Extract the (X, Y) coordinate from the center of the cell holding the provided text.  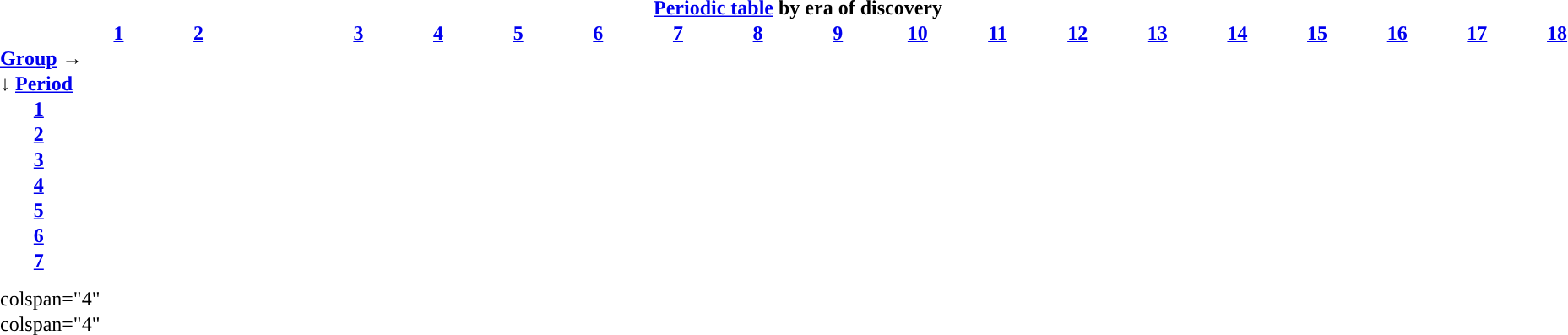
8 (758, 34)
13 (1158, 34)
colspan="4" (39, 299)
12 (1077, 34)
11 (998, 34)
↓ Period (118, 84)
9 (838, 34)
14 (1238, 34)
10 (918, 34)
15 (1317, 34)
16 (1397, 34)
Group → (118, 59)
17 (1478, 34)
